Provide the [x, y] coordinate of the cell's center where the given text is located.  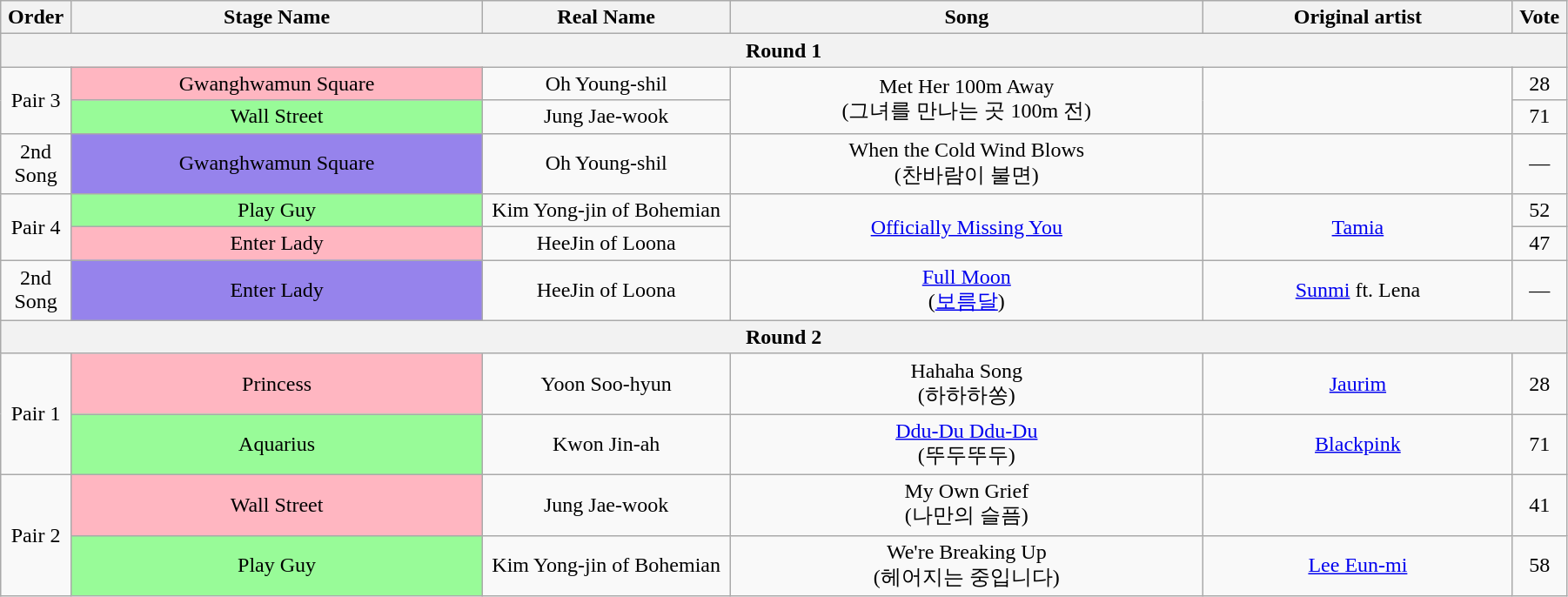
47 [1540, 244]
Round 2 [784, 337]
Song [967, 17]
Full Moon(보름달) [967, 291]
Kwon Jin-ah [606, 445]
Pair 4 [37, 227]
Order [37, 17]
Real Name [606, 17]
We're Breaking Up(헤어지는 중입니다) [967, 566]
Officially Missing You [967, 227]
Met Her 100m Away(그녀를 만나는 곳 100m 전) [967, 100]
52 [1540, 211]
Round 1 [784, 50]
58 [1540, 566]
My Own Grief(나만의 슬픔) [967, 505]
Yoon Soo-hyun [606, 384]
Blackpink [1357, 445]
Stage Name [277, 17]
Princess [277, 384]
Pair 1 [37, 414]
Original artist [1357, 17]
Ddu-Du Ddu-Du(뚜두뚜두) [967, 445]
Aquarius [277, 445]
Pair 3 [37, 100]
Vote [1540, 17]
Lee Eun-mi [1357, 566]
Sunmi ft. Lena [1357, 291]
41 [1540, 505]
Hahaha Song(하하하쏭) [967, 384]
Pair 2 [37, 534]
Jaurim [1357, 384]
Tamia [1357, 227]
When the Cold Wind Blows(찬바람이 불면) [967, 164]
